Determine the (X, Y) coordinate at the center of the cell enclosing the given text.  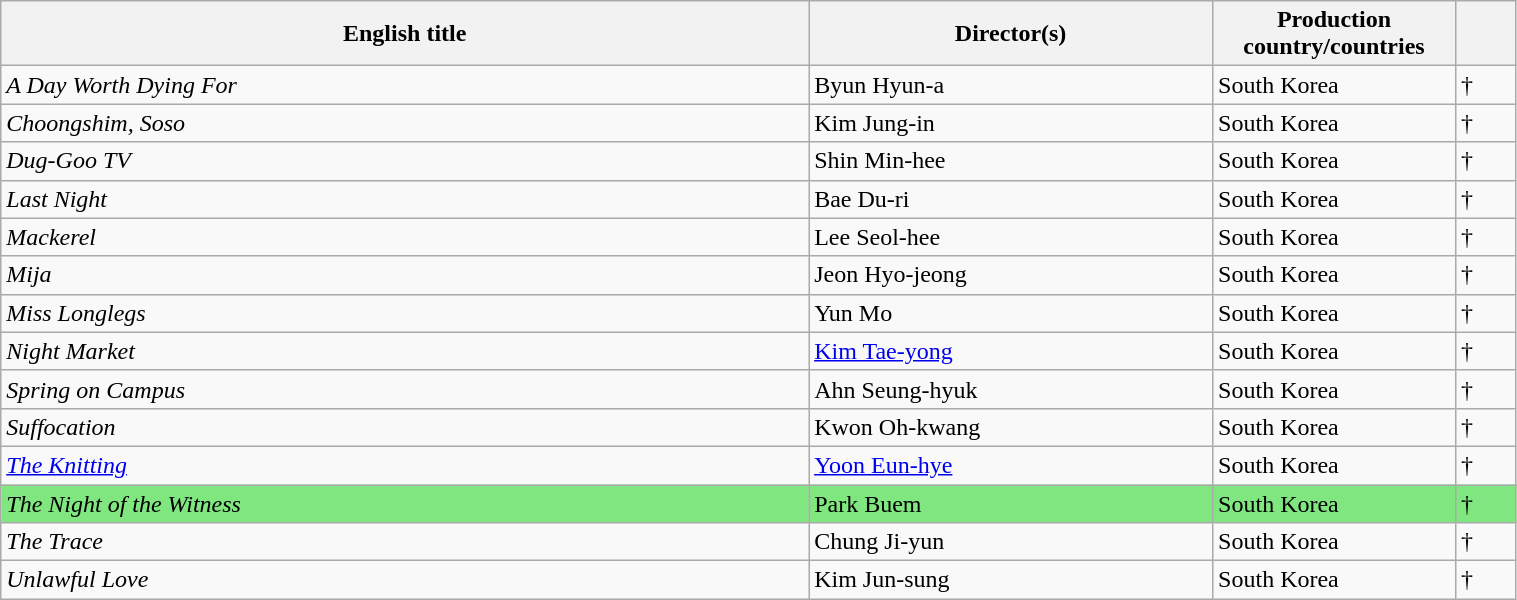
A Day Worth Dying For (405, 85)
Ahn Seung-hyuk (1011, 389)
Production country/countries (1334, 34)
Kwon Oh-kwang (1011, 427)
Jeon Hyo-jeong (1011, 275)
The Trace (405, 542)
Kim Tae-yong (1011, 351)
Last Night (405, 199)
Mackerel (405, 237)
Kim Jun-sung (1011, 580)
Shin Min-hee (1011, 161)
The Night of the Witness (405, 503)
Bae Du-ri (1011, 199)
Yoon Eun-hye (1011, 465)
Kim Jung-in (1011, 123)
English title (405, 34)
Lee Seol-hee (1011, 237)
Choongshim, Soso (405, 123)
Chung Ji-yun (1011, 542)
Mija (405, 275)
Unlawful Love (405, 580)
The Knitting (405, 465)
Park Buem (1011, 503)
Miss Longlegs (405, 313)
Suffocation (405, 427)
Byun Hyun-a (1011, 85)
Night Market (405, 351)
Dug-Goo TV (405, 161)
Spring on Campus (405, 389)
Director(s) (1011, 34)
Yun Mo (1011, 313)
